Provide the [x, y] coordinate of the cell's center where the given text is located.  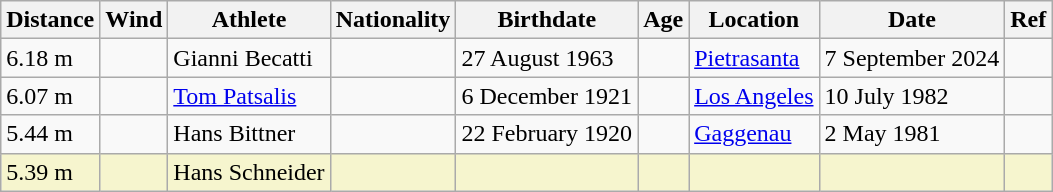
Gianni Becatti [249, 58]
Location [754, 20]
Gaggenau [754, 134]
5.39 m [50, 172]
Los Angeles [754, 96]
Age [664, 20]
Birthdate [547, 20]
2 May 1981 [912, 134]
6.07 m [50, 96]
Wind [134, 20]
6 December 1921 [547, 96]
7 September 2024 [912, 58]
Hans Bittner [249, 134]
22 February 1920 [547, 134]
27 August 1963 [547, 58]
Nationality [393, 20]
10 July 1982 [912, 96]
Tom Patsalis [249, 96]
Ref [1028, 20]
Distance [50, 20]
Date [912, 20]
5.44 m [50, 134]
6.18 m [50, 58]
Athlete [249, 20]
Pietrasanta [754, 58]
Hans Schneider [249, 172]
